Extract the [x, y] coordinate from the center of the cell holding the provided text.  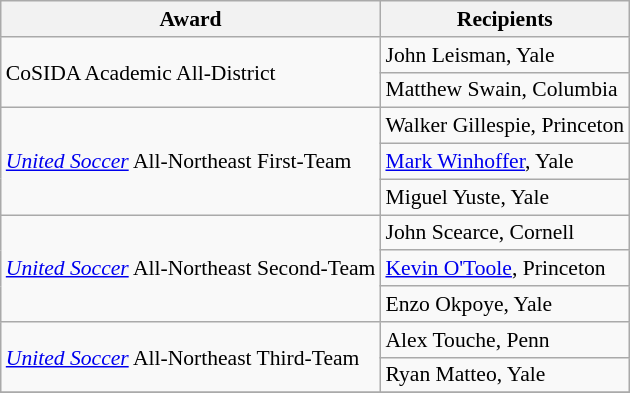
CoSIDA Academic All-District [191, 72]
Kevin O'Toole, Princeton [504, 269]
John Leisman, Yale [504, 55]
Alex Touche, Penn [504, 340]
United Soccer All-Northeast Second-Team [191, 268]
Ryan Matteo, Yale [504, 375]
United Soccer All-Northeast Third-Team [191, 358]
Matthew Swain, Columbia [504, 90]
John Scearce, Cornell [504, 233]
Recipients [504, 19]
Miguel Yuste, Yale [504, 197]
Award [191, 19]
Enzo Okpoye, Yale [504, 304]
United Soccer All-Northeast First-Team [191, 162]
Walker Gillespie, Princeton [504, 126]
Mark Winhoffer, Yale [504, 162]
